Find where the given text appears and provide that cell's center as [x, y] coordinate. 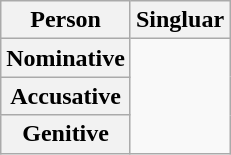
Singluar [180, 20]
Accusative [66, 96]
Person [66, 20]
Genitive [66, 134]
Nominative [66, 58]
